Detect which cell encompasses the target text, then output its (x, y) center coordinate. 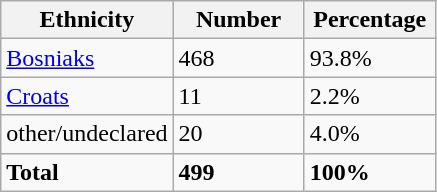
Croats (87, 96)
Ethnicity (87, 20)
499 (238, 172)
Number (238, 20)
2.2% (370, 96)
100% (370, 172)
Bosniaks (87, 58)
468 (238, 58)
11 (238, 96)
Total (87, 172)
Percentage (370, 20)
other/undeclared (87, 134)
20 (238, 134)
93.8% (370, 58)
4.0% (370, 134)
